Search for the cell housing the specified text and yield its (x, y) center coordinate. 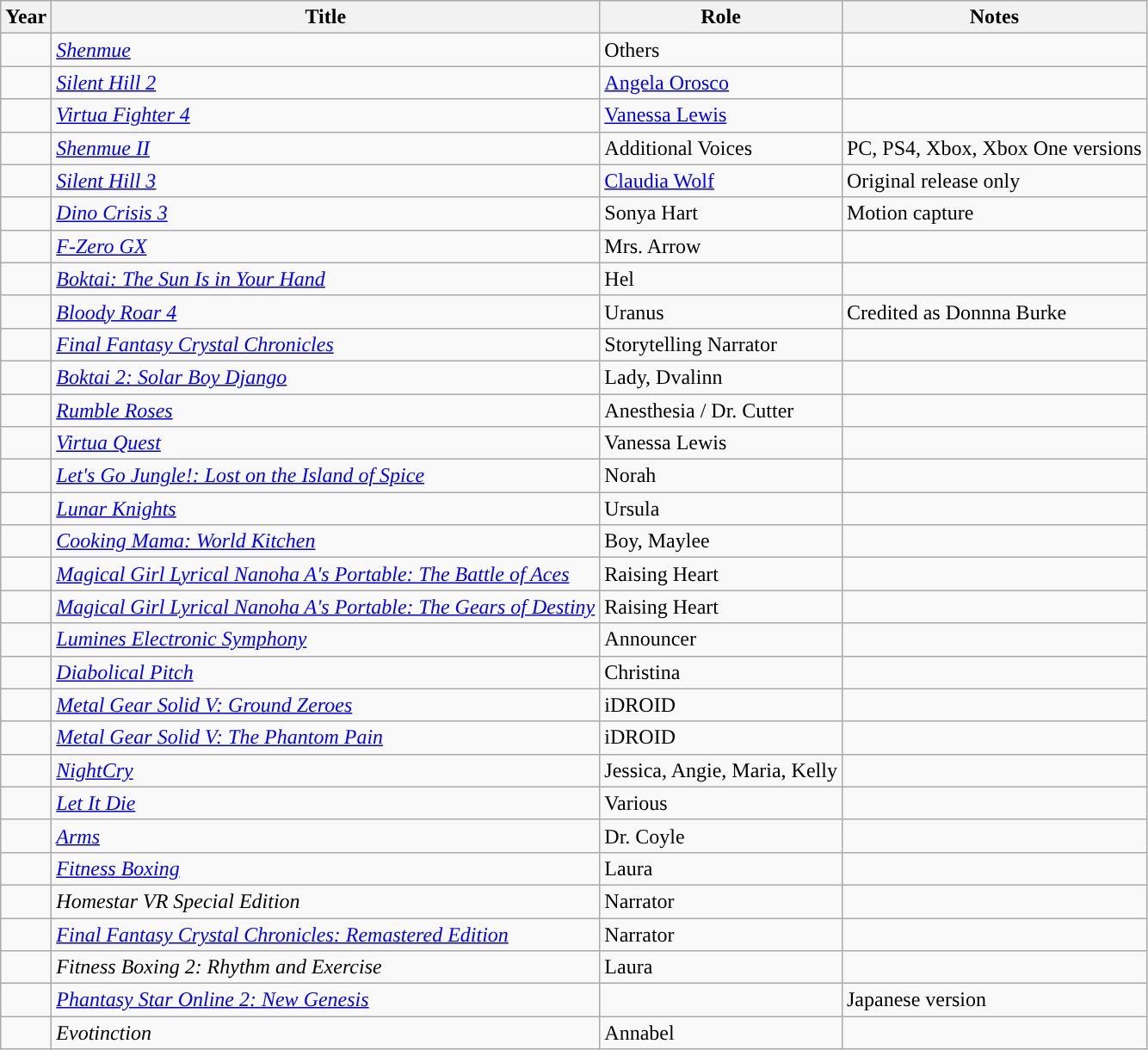
Virtua Fighter 4 (325, 115)
Boy, Maylee (721, 541)
Arms (325, 836)
Boktai: The Sun Is in Your Hand (325, 279)
Evotinction (325, 1033)
Rumble Roses (325, 411)
Additional Voices (721, 148)
Uranus (721, 312)
Japanese version (994, 1000)
Announcer (721, 639)
Christina (721, 672)
Cooking Mama: World Kitchen (325, 541)
Let's Go Jungle!: Lost on the Island of Spice (325, 476)
Metal Gear Solid V: The Phantom Pain (325, 738)
NightCry (325, 770)
Phantasy Star Online 2: New Genesis (325, 1000)
Metal Gear Solid V: Ground Zeroes (325, 705)
Motion capture (994, 213)
Mrs. Arrow (721, 246)
Hel (721, 279)
Shenmue II (325, 148)
Shenmue (325, 50)
Anesthesia / Dr. Cutter (721, 411)
Title (325, 17)
Lady, Dvalinn (721, 377)
Virtua Quest (325, 443)
Fitness Boxing (325, 868)
Dino Crisis 3 (325, 213)
Boktai 2: Solar Boy Django (325, 377)
Final Fantasy Crystal Chronicles (325, 344)
Sonya Hart (721, 213)
Jessica, Angie, Maria, Kelly (721, 770)
Norah (721, 476)
F-Zero GX (325, 246)
Magical Girl Lyrical Nanoha A's Portable: The Battle of Aces (325, 574)
Silent Hill 2 (325, 83)
Credited as Donnna Burke (994, 312)
Annabel (721, 1033)
PC, PS4, Xbox, Xbox One versions (994, 148)
Ursula (721, 509)
Magical Girl Lyrical Nanoha A's Portable: The Gears of Destiny (325, 607)
Diabolical Pitch (325, 672)
Others (721, 50)
Bloody Roar 4 (325, 312)
Notes (994, 17)
Dr. Coyle (721, 836)
Final Fantasy Crystal Chronicles: Remastered Edition (325, 934)
Storytelling Narrator (721, 344)
Various (721, 803)
Fitness Boxing 2: Rhythm and Exercise (325, 967)
Homestar VR Special Edition (325, 901)
Original release only (994, 181)
Year (26, 17)
Lunar Knights (325, 509)
Let It Die (325, 803)
Claudia Wolf (721, 181)
Angela Orosco (721, 83)
Silent Hill 3 (325, 181)
Lumines Electronic Symphony (325, 639)
Role (721, 17)
